For the text-containing cell, return its midpoint in (X, Y) coordinate format. 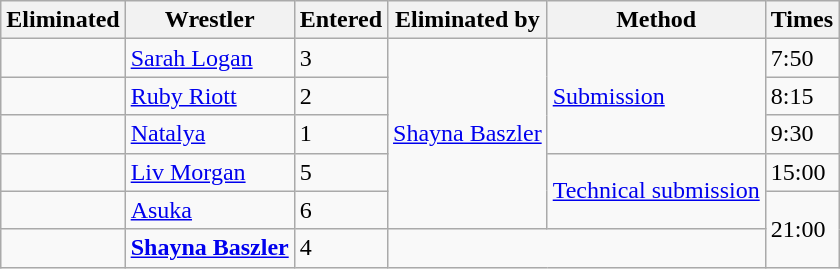
Technical submission (656, 191)
Ruby Riott (210, 96)
Submission (656, 96)
Entered (340, 20)
Sarah Logan (210, 58)
Liv Morgan (210, 172)
8:15 (802, 96)
Times (802, 20)
Eliminated (63, 20)
Natalya (210, 134)
21:00 (802, 229)
5 (340, 172)
9:30 (802, 134)
7:50 (802, 58)
Eliminated by (468, 20)
3 (340, 58)
Wrestler (210, 20)
Asuka (210, 210)
2 (340, 96)
6 (340, 210)
15:00 (802, 172)
1 (340, 134)
4 (340, 248)
Method (656, 20)
